Detect which cell encompasses the target text, then output its (x, y) center coordinate. 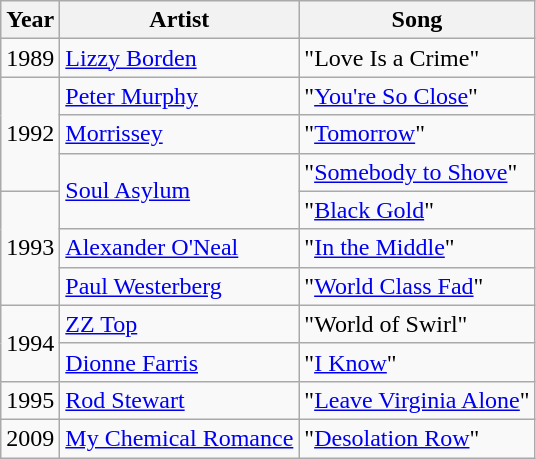
"Somebody to Shove" (417, 172)
"Leave Virginia Alone" (417, 400)
"I Know" (417, 362)
"Tomorrow" (417, 134)
"Desolation Row" (417, 438)
Dionne Farris (180, 362)
"World of Swirl" (417, 324)
Year (30, 20)
1989 (30, 58)
1992 (30, 134)
"You're So Close" (417, 96)
Lizzy Borden (180, 58)
"Black Gold" (417, 210)
1994 (30, 343)
ZZ Top (180, 324)
"World Class Fad" (417, 286)
1995 (30, 400)
Alexander O'Neal (180, 248)
Artist (180, 20)
Rod Stewart (180, 400)
2009 (30, 438)
"In the Middle" (417, 248)
Peter Murphy (180, 96)
Soul Asylum (180, 191)
Morrissey (180, 134)
1993 (30, 248)
Paul Westerberg (180, 286)
Song (417, 20)
My Chemical Romance (180, 438)
"Love Is a Crime" (417, 58)
